Find where the given text appears and provide that cell's center as [X, Y] coordinate. 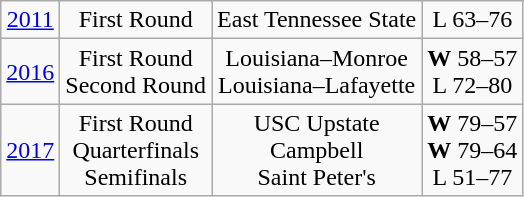
L 63–76 [472, 20]
2017 [30, 150]
First RoundSecond Round [136, 72]
First Round [136, 20]
First RoundQuarterfinalsSemifinals [136, 150]
Louisiana–MonroeLouisiana–Lafayette [317, 72]
W 79–57W 79–64L 51–77 [472, 150]
2011 [30, 20]
W 58–57L 72–80 [472, 72]
USC UpstateCampbellSaint Peter's [317, 150]
East Tennessee State [317, 20]
2016 [30, 72]
